For the text-containing cell, return its midpoint in (x, y) coordinate format. 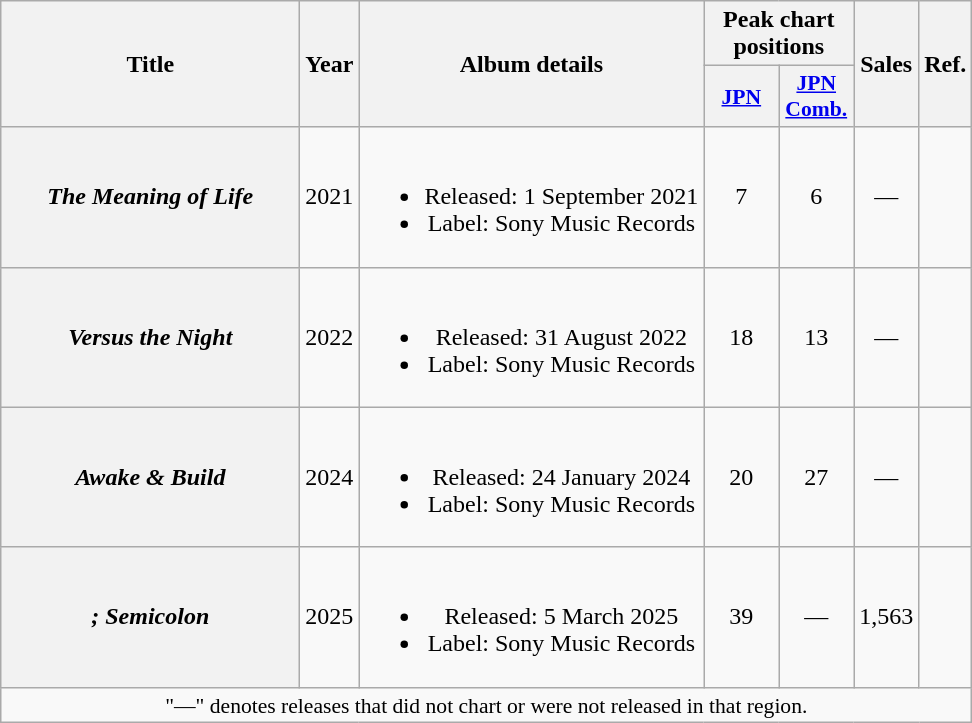
"—" denotes releases that did not chart or were not released in that region. (486, 705)
Released: 24 January 2024Label: Sony Music Records (532, 477)
Sales (886, 64)
Released: 31 August 2022Label: Sony Music Records (532, 337)
The Meaning of Life (150, 197)
2025 (330, 617)
JPNComb. (816, 96)
; Semicolon (150, 617)
18 (742, 337)
6 (816, 197)
1,563 (886, 617)
20 (742, 477)
Album details (532, 64)
Awake & Build (150, 477)
Peak chart positions (779, 34)
2022 (330, 337)
27 (816, 477)
Ref. (946, 64)
7 (742, 197)
39 (742, 617)
JPN (742, 96)
Released: 1 September 2021Label: Sony Music Records (532, 197)
2024 (330, 477)
Year (330, 64)
Title (150, 64)
Released: 5 March 2025Label: Sony Music Records (532, 617)
Versus the Night (150, 337)
2021 (330, 197)
13 (816, 337)
